Extract the [x, y] coordinate from the center of the cell holding the provided text.  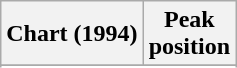
Chart (1994) [72, 34]
Peakposition [189, 34]
